Search for the cell housing the specified text and yield its (x, y) center coordinate. 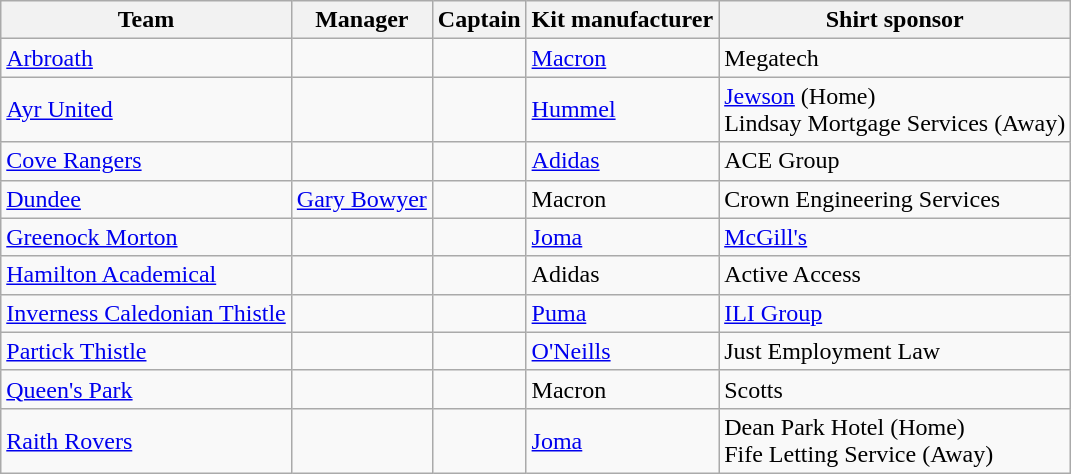
Team (146, 20)
Inverness Caledonian Thistle (146, 313)
Hamilton Academical (146, 275)
Gary Bowyer (362, 199)
Hummel (622, 110)
Just Employment Law (895, 351)
Megatech (895, 58)
Raith Rovers (146, 440)
Crown Engineering Services (895, 199)
Arbroath (146, 58)
McGill's (895, 237)
ACE Group (895, 161)
Puma (622, 313)
Dean Park Hotel (Home)Fife Letting Service (Away) (895, 440)
Shirt sponsor (895, 20)
Jewson (Home)Lindsay Mortgage Services (Away) (895, 110)
Kit manufacturer (622, 20)
Captain (479, 20)
Partick Thistle (146, 351)
ILI Group (895, 313)
Manager (362, 20)
Cove Rangers (146, 161)
Dundee (146, 199)
Greenock Morton (146, 237)
Ayr United (146, 110)
Scotts (895, 389)
O'Neills (622, 351)
Queen's Park (146, 389)
Active Access (895, 275)
